Extract the (x, y) coordinate from the center of the cell holding the provided text.  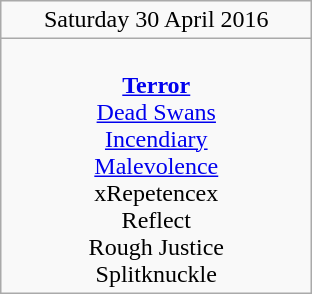
Terror Dead Swans Incendiary Malevolence xRepetencex Reflect Rough Justice Splitknuckle (156, 166)
Saturday 30 April 2016 (156, 20)
